From the cell containing the given text, extract its center point as (x, y) coordinate. 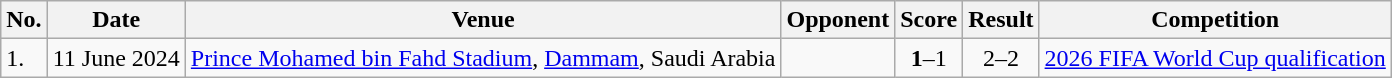
Score (929, 20)
2026 FIFA World Cup qualification (1215, 58)
Venue (483, 20)
Date (116, 20)
Competition (1215, 20)
1. (24, 58)
1–1 (929, 58)
Opponent (838, 20)
No. (24, 20)
Result (1001, 20)
Prince Mohamed bin Fahd Stadium, Dammam, Saudi Arabia (483, 58)
11 June 2024 (116, 58)
2–2 (1001, 58)
